Find where the given text appears and provide that cell's center as [X, Y] coordinate. 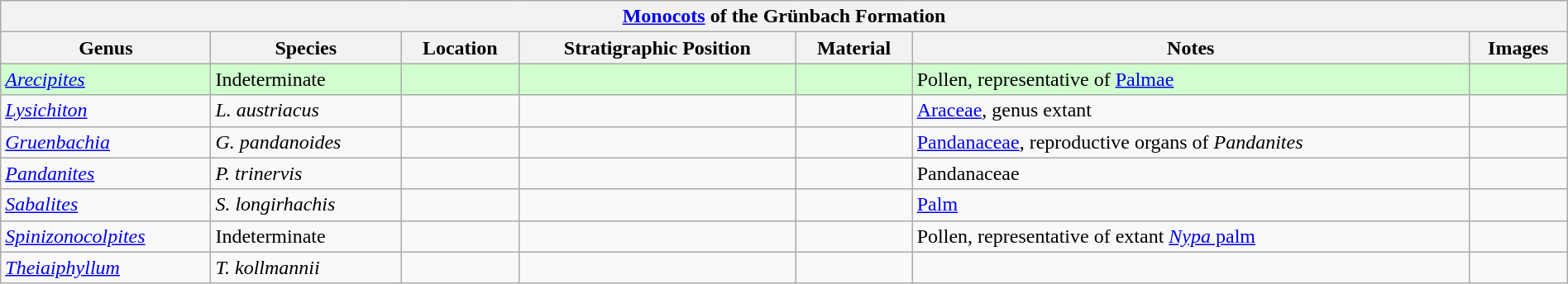
Location [460, 48]
Palm [1191, 205]
Genus [106, 48]
S. longirhachis [306, 205]
Theiaiphyllum [106, 267]
Pandanaceae [1191, 173]
Arecipites [106, 79]
Monocots of the Grünbach Formation [784, 17]
Species [306, 48]
Stratigraphic Position [657, 48]
G. pandanoides [306, 142]
Sabalites [106, 205]
Pandanaceae, reproductive organs of Pandanites [1191, 142]
Pollen, representative of Palmae [1191, 79]
T. kollmannii [306, 267]
P. trinervis [306, 173]
Images [1518, 48]
Araceae, genus extant [1191, 111]
Lysichiton [106, 111]
Pollen, representative of extant Nypa palm [1191, 236]
Pandanites [106, 173]
Notes [1191, 48]
Spinizonocolpites [106, 236]
Gruenbachia [106, 142]
L. austriacus [306, 111]
Material [853, 48]
